For the text-containing cell, return its midpoint in [x, y] coordinate format. 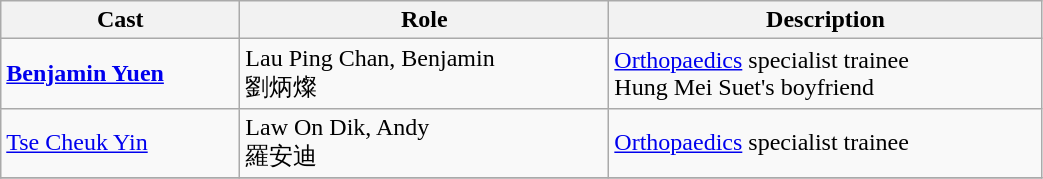
Role [424, 20]
Description [826, 20]
Orthopaedics specialist traineeHung Mei Suet's boyfriend [826, 74]
Orthopaedics specialist trainee [826, 143]
Tse Cheuk Yin [120, 143]
Benjamin Yuen [120, 74]
Lau Ping Chan, Benjamin劉炳燦 [424, 74]
Law On Dik, Andy羅安迪 [424, 143]
Cast [120, 20]
